Provide the [x, y] coordinate of the cell's center where the given text is located.  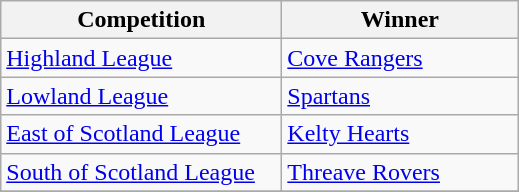
Cove Rangers [400, 58]
Spartans [400, 96]
East of Scotland League [142, 134]
Threave Rovers [400, 172]
Competition [142, 20]
Lowland League [142, 96]
South of Scotland League [142, 172]
Highland League [142, 58]
Kelty Hearts [400, 134]
Winner [400, 20]
